Detect which cell encompasses the target text, then output its (X, Y) center coordinate. 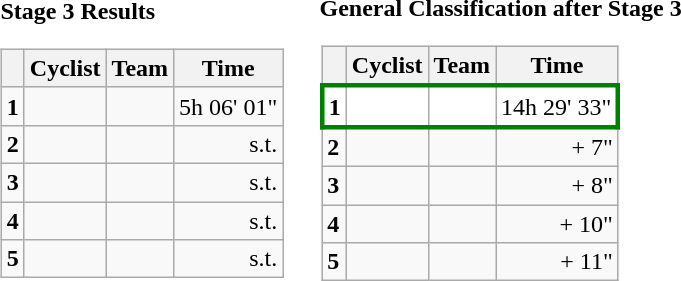
+ 11" (558, 262)
5h 06' 01" (228, 106)
14h 29' 33" (558, 106)
+ 10" (558, 223)
+ 7" (558, 147)
+ 8" (558, 185)
